Find where the given text appears and provide that cell's center as (x, y) coordinate. 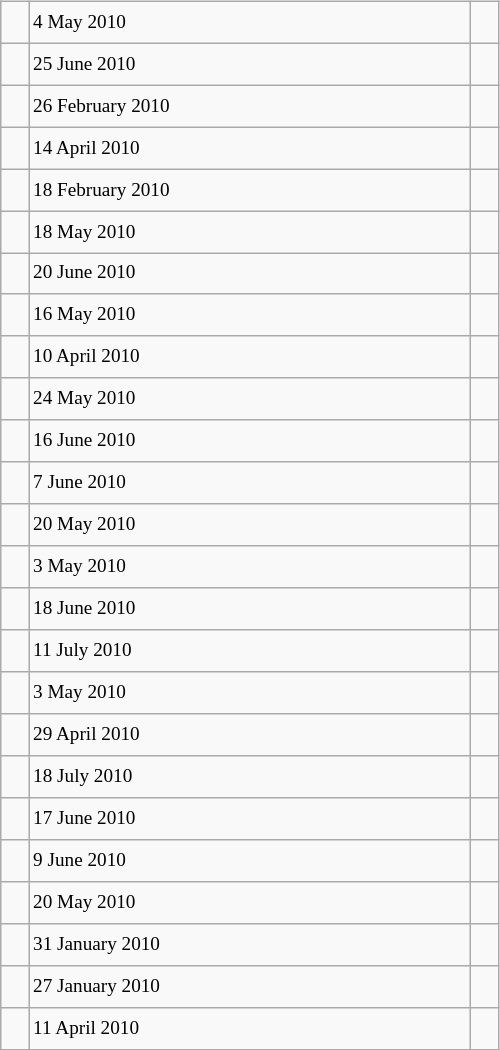
24 May 2010 (249, 399)
18 February 2010 (249, 190)
29 April 2010 (249, 735)
31 January 2010 (249, 944)
26 February 2010 (249, 106)
4 May 2010 (249, 22)
17 June 2010 (249, 819)
14 April 2010 (249, 148)
25 June 2010 (249, 64)
9 June 2010 (249, 861)
16 May 2010 (249, 315)
18 May 2010 (249, 232)
10 April 2010 (249, 357)
16 June 2010 (249, 441)
18 June 2010 (249, 609)
27 January 2010 (249, 986)
11 April 2010 (249, 1028)
7 June 2010 (249, 483)
11 July 2010 (249, 651)
18 July 2010 (249, 777)
20 June 2010 (249, 274)
